Detect which cell encompasses the target text, then output its [X, Y] center coordinate. 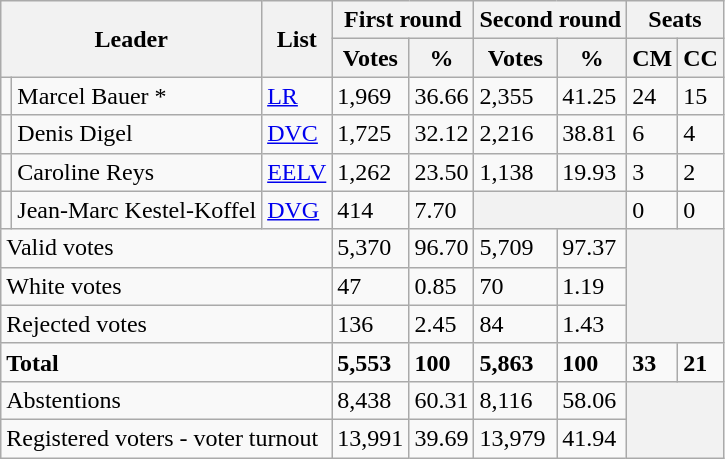
White votes [166, 286]
0.85 [442, 286]
24 [652, 96]
EELV [297, 172]
8,116 [516, 400]
7.70 [442, 210]
5,370 [370, 248]
41.25 [592, 96]
DVC [297, 134]
List [297, 39]
19.93 [592, 172]
414 [370, 210]
8,438 [370, 400]
6 [652, 134]
Valid votes [166, 248]
15 [701, 96]
Leader [132, 39]
23.50 [442, 172]
2 [701, 172]
CM [652, 58]
2,355 [516, 96]
136 [370, 324]
21 [701, 362]
4 [701, 134]
39.69 [442, 438]
2.45 [442, 324]
84 [516, 324]
70 [516, 286]
13,991 [370, 438]
32.12 [442, 134]
CC [701, 58]
1,138 [516, 172]
60.31 [442, 400]
Marcel Bauer * [137, 96]
Denis Digel [137, 134]
3 [652, 172]
47 [370, 286]
13,979 [516, 438]
36.66 [442, 96]
Second round [550, 20]
Jean-Marc Kestel-Koffel [137, 210]
5,553 [370, 362]
1,969 [370, 96]
58.06 [592, 400]
Abstentions [166, 400]
Total [166, 362]
1,725 [370, 134]
38.81 [592, 134]
1.19 [592, 286]
96.70 [442, 248]
1.43 [592, 324]
Caroline Reys [137, 172]
41.94 [592, 438]
Registered voters - voter turnout [166, 438]
2,216 [516, 134]
LR [297, 96]
Seats [676, 20]
33 [652, 362]
Rejected votes [166, 324]
DVG [297, 210]
First round [403, 20]
5,863 [516, 362]
1,262 [370, 172]
97.37 [592, 248]
5,709 [516, 248]
